Extract the (X, Y) coordinate from the center of the cell holding the provided text.  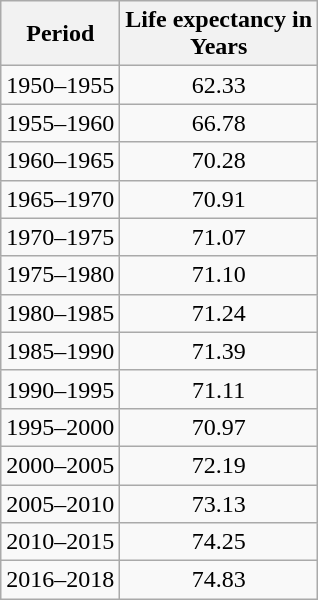
2000–2005 (60, 465)
1975–1980 (60, 275)
70.97 (219, 427)
66.78 (219, 123)
1990–1995 (60, 389)
70.91 (219, 199)
1960–1965 (60, 161)
1985–1990 (60, 351)
72.19 (219, 465)
2005–2010 (60, 503)
74.25 (219, 542)
1980–1985 (60, 313)
2016–2018 (60, 580)
1965–1970 (60, 199)
71.11 (219, 389)
70.28 (219, 161)
1995–2000 (60, 427)
71.10 (219, 275)
71.07 (219, 237)
Period (60, 34)
71.24 (219, 313)
Life expectancy inYears (219, 34)
1950–1955 (60, 85)
1955–1960 (60, 123)
71.39 (219, 351)
2010–2015 (60, 542)
74.83 (219, 580)
1970–1975 (60, 237)
62.33 (219, 85)
73.13 (219, 503)
